Return the [x, y] coordinate for the center point of the cell that contains the specified text.  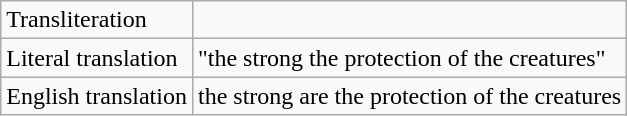
the strong are the protection of the creatures [409, 96]
Literal translation [97, 58]
"the strong the protection of the creatures" [409, 58]
Transliteration [97, 20]
English translation [97, 96]
